Pinpoint the cell where the given text exists, returning its (x, y) midpoint coordinate. 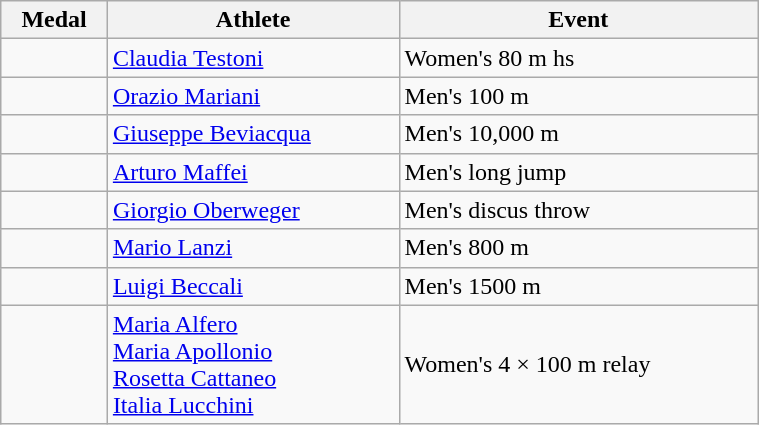
Giuseppe Beviacqua (253, 134)
Men's 10,000 m (578, 134)
Women's 80 m hs (578, 58)
Arturo Maffei (253, 172)
Luigi Beccali (253, 286)
Athlete (253, 20)
Men's discus throw (578, 210)
Giorgio Oberweger (253, 210)
Medal (54, 20)
Maria AlferoMaria ApollonioRosetta CattaneoItalia Lucchini (253, 364)
Men's 800 m (578, 248)
Women's 4 × 100 m relay (578, 364)
Men's 100 m (578, 96)
Men's long jump (578, 172)
Claudia Testoni (253, 58)
Men's 1500 m (578, 286)
Event (578, 20)
Orazio Mariani (253, 96)
Mario Lanzi (253, 248)
